From the cell containing the given text, extract its center point as (x, y) coordinate. 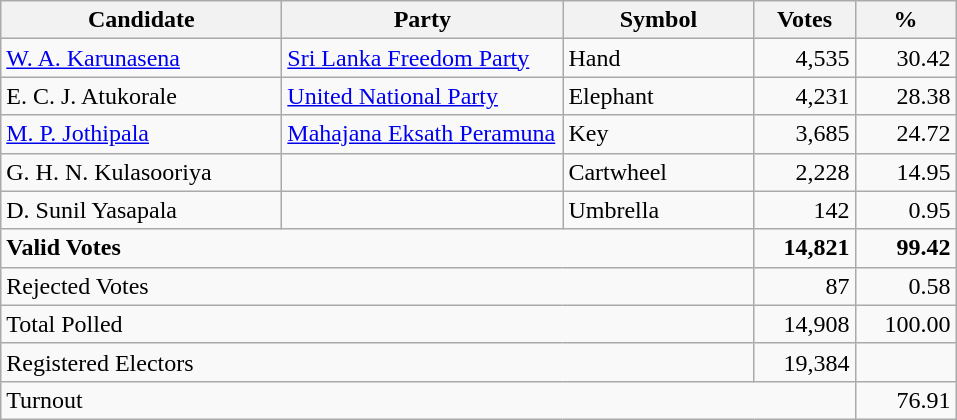
87 (804, 286)
Cartwheel (658, 172)
14,908 (804, 324)
Umbrella (658, 210)
99.42 (906, 248)
Symbol (658, 20)
100.00 (906, 324)
Votes (804, 20)
% (906, 20)
2,228 (804, 172)
4,231 (804, 96)
28.38 (906, 96)
Hand (658, 58)
0.58 (906, 286)
D. Sunil Yasapala (142, 210)
W. A. Karunasena (142, 58)
M. P. Jothipala (142, 134)
United National Party (422, 96)
4,535 (804, 58)
0.95 (906, 210)
Registered Electors (378, 362)
Sri Lanka Freedom Party (422, 58)
3,685 (804, 134)
E. C. J. Atukorale (142, 96)
Rejected Votes (378, 286)
19,384 (804, 362)
Mahajana Eksath Peramuna (422, 134)
14,821 (804, 248)
Valid Votes (378, 248)
14.95 (906, 172)
142 (804, 210)
Party (422, 20)
24.72 (906, 134)
Elephant (658, 96)
Total Polled (378, 324)
Key (658, 134)
Turnout (428, 400)
Candidate (142, 20)
76.91 (906, 400)
G. H. N. Kulasooriya (142, 172)
30.42 (906, 58)
